Find where the given text appears and provide that cell's center as (x, y) coordinate. 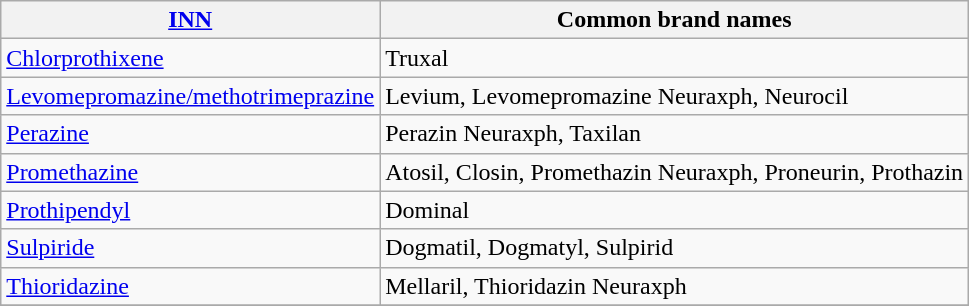
Mellaril, Thioridazin Neuraxph (674, 286)
Levium, Levomepromazine Neuraxph, Neurocil (674, 96)
Promethazine (190, 172)
Dogmatil, Dogmatyl, Sulpirid (674, 248)
Thioridazine (190, 286)
Perazine (190, 134)
Chlorprothixene (190, 58)
INN (190, 20)
Common brand names (674, 20)
Truxal (674, 58)
Levomepromazine/methotrimeprazine (190, 96)
Sulpiride (190, 248)
Atosil, Closin, Promethazin Neuraxph, Proneurin, Prothazin (674, 172)
Dominal (674, 210)
Prothipendyl (190, 210)
Perazin Neuraxph, Taxilan (674, 134)
